For the text-containing cell, return its midpoint in [x, y] coordinate format. 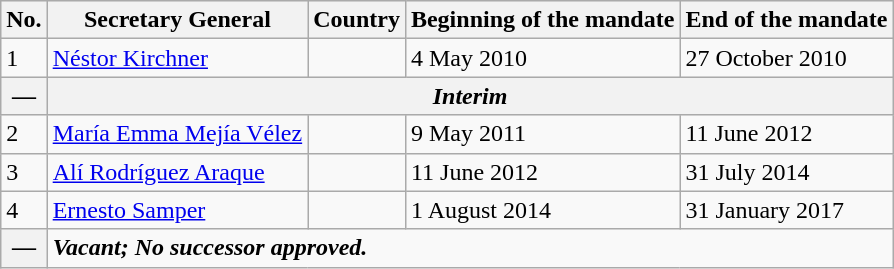
4 May 2010 [542, 58]
Interim [470, 96]
1 August 2014 [542, 210]
Secretary General [178, 20]
27 October 2010 [786, 58]
1 [24, 58]
4 [24, 210]
31 January 2017 [786, 210]
Ernesto Samper [178, 210]
Alí Rodríguez Araque [178, 172]
Country [357, 20]
9 May 2011 [542, 134]
No. [24, 20]
Beginning of the mandate [542, 20]
3 [24, 172]
María Emma Mejía Vélez [178, 134]
End of the mandate [786, 20]
31 July 2014 [786, 172]
2 [24, 134]
Vacant; No successor approved. [470, 248]
Néstor Kirchner [178, 58]
